Scan for the cell matching the given text and deliver its [x, y] coordinate at center. 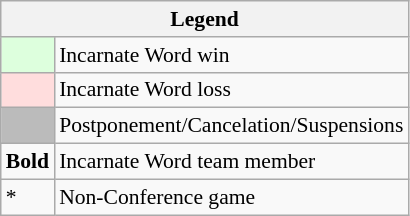
Incarnate Word team member [231, 162]
Non-Conference game [231, 197]
Bold [28, 162]
Incarnate Word win [231, 55]
Incarnate Word loss [231, 90]
Legend [205, 19]
* [28, 197]
Postponement/Cancelation/Suspensions [231, 126]
